Return the (x, y) coordinate for the center point of the cell that contains the specified text.  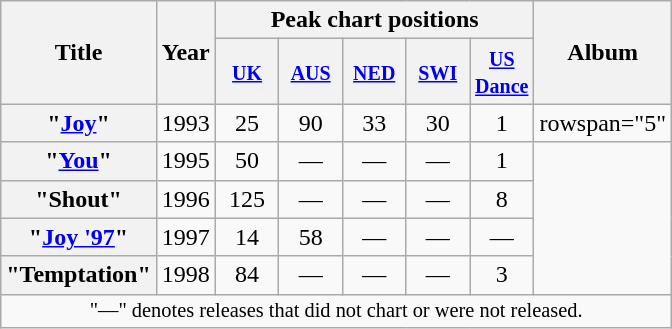
90 (311, 123)
"Joy '97" (79, 237)
84 (247, 275)
50 (247, 161)
1995 (186, 161)
14 (247, 237)
Album (603, 52)
1993 (186, 123)
US Dance (502, 72)
1998 (186, 275)
UK (247, 72)
1997 (186, 237)
"—" denotes releases that did not chart or were not released. (336, 311)
"Temptation" (79, 275)
1996 (186, 199)
"You" (79, 161)
"Joy" (79, 123)
33 (374, 123)
rowspan="5" (603, 123)
Year (186, 52)
"Shout" (79, 199)
3 (502, 275)
NED (374, 72)
SWI (438, 72)
8 (502, 199)
30 (438, 123)
Peak chart positions (374, 20)
AUS (311, 72)
58 (311, 237)
25 (247, 123)
125 (247, 199)
Title (79, 52)
